Output the (x, y) coordinate of the center of the cell containing the given text.  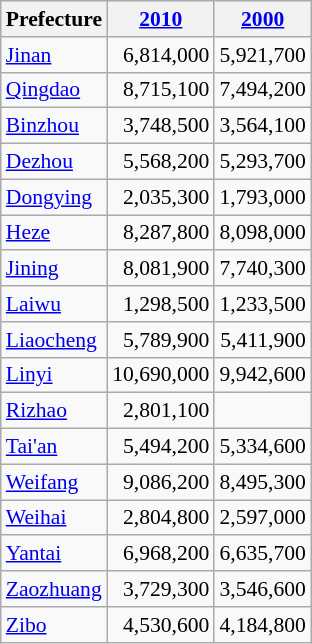
5,921,700 (262, 55)
Liaocheng (54, 340)
5,411,900 (262, 340)
1,298,500 (160, 304)
Zibo (54, 625)
2,804,800 (160, 518)
Qingdao (54, 90)
3,748,500 (160, 126)
Jinan (54, 55)
9,086,200 (160, 482)
5,334,600 (262, 447)
8,495,300 (262, 482)
Dezhou (54, 162)
8,287,800 (160, 233)
Yantai (54, 554)
4,184,800 (262, 625)
5,568,200 (160, 162)
3,546,600 (262, 589)
Weihai (54, 518)
Dongying (54, 197)
8,098,000 (262, 233)
Weifang (54, 482)
5,789,900 (160, 340)
3,564,100 (262, 126)
9,942,600 (262, 375)
Jining (54, 269)
1,233,500 (262, 304)
Rizhao (54, 411)
Linyi (54, 375)
4,530,600 (160, 625)
Prefecture (54, 19)
1,793,000 (262, 197)
2,801,100 (160, 411)
Heze (54, 233)
6,814,000 (160, 55)
Zaozhuang (54, 589)
10,690,000 (160, 375)
Binzhou (54, 126)
Tai'an (54, 447)
7,494,200 (262, 90)
2000 (262, 19)
5,494,200 (160, 447)
6,635,700 (262, 554)
2,597,000 (262, 518)
8,715,100 (160, 90)
2,035,300 (160, 197)
8,081,900 (160, 269)
2010 (160, 19)
5,293,700 (262, 162)
Laiwu (54, 304)
7,740,300 (262, 269)
3,729,300 (160, 589)
6,968,200 (160, 554)
